Identify which cell holds the provided text, then report its (X, Y) central coordinate. 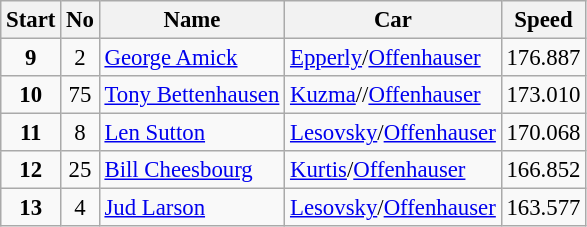
Kurtis/Offenhauser (393, 170)
Car (393, 20)
Start (31, 20)
Name (192, 20)
9 (31, 58)
166.852 (544, 170)
170.068 (544, 133)
13 (31, 208)
Tony Bettenhausen (192, 95)
Speed (544, 20)
8 (80, 133)
11 (31, 133)
Kuzma//Offenhauser (393, 95)
Epperly/Offenhauser (393, 58)
George Amick (192, 58)
Len Sutton (192, 133)
173.010 (544, 95)
No (80, 20)
10 (31, 95)
163.577 (544, 208)
176.887 (544, 58)
Bill Cheesbourg (192, 170)
4 (80, 208)
75 (80, 95)
2 (80, 58)
12 (31, 170)
Jud Larson (192, 208)
25 (80, 170)
